From the cell containing the given text, extract its center point as (X, Y) coordinate. 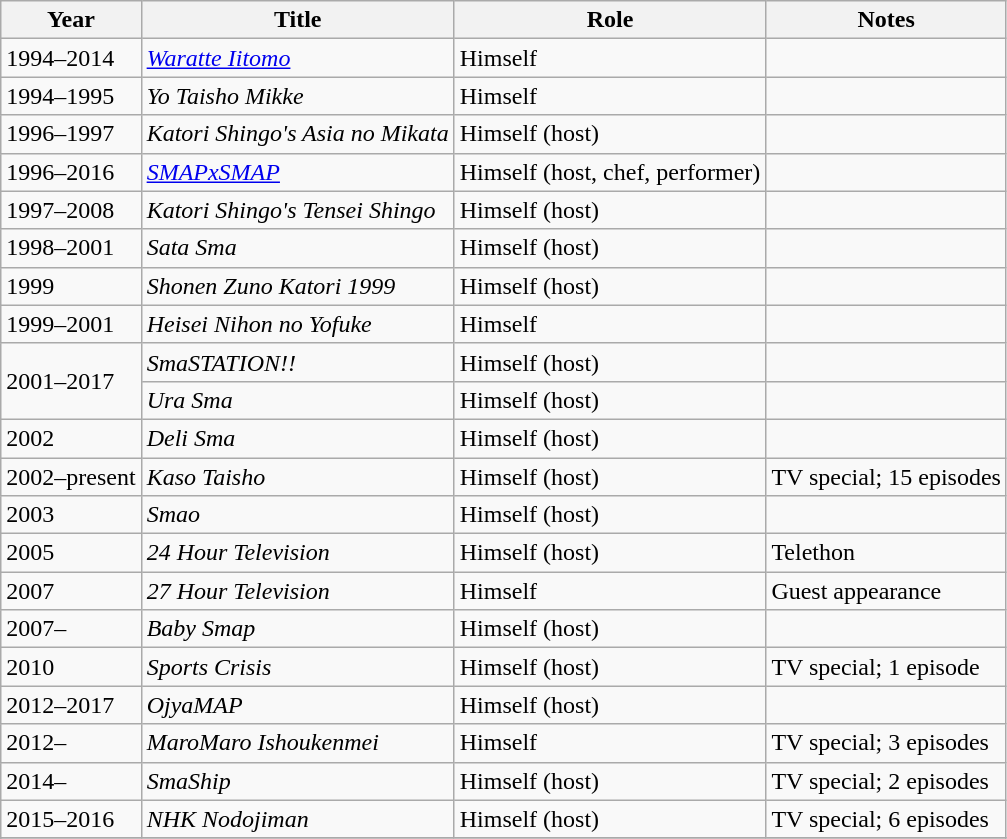
Heisei Nihon no Yofuke (298, 324)
Sports Crisis (298, 667)
Himself (host, chef, performer) (610, 172)
Ura Sma (298, 400)
2001–2017 (71, 381)
Sata Sma (298, 248)
1996–1997 (71, 134)
Yo Taisho Mikke (298, 96)
Role (610, 20)
27 Hour Television (298, 591)
MaroMaro Ishoukenmei (298, 743)
SmaShip (298, 781)
1994–1995 (71, 96)
1999 (71, 286)
Baby Smap (298, 629)
Shonen Zuno Katori 1999 (298, 286)
1997–2008 (71, 210)
2014– (71, 781)
2012– (71, 743)
1994–2014 (71, 58)
2010 (71, 667)
Waratte Iitomo (298, 58)
Smao (298, 515)
1998–2001 (71, 248)
SmaSTATION!! (298, 362)
2002–present (71, 477)
TV special; 1 episode (886, 667)
TV special; 2 episodes (886, 781)
Guest appearance (886, 591)
1996–2016 (71, 172)
TV special; 15 episodes (886, 477)
OjyaMAP (298, 705)
Telethon (886, 553)
Title (298, 20)
2007 (71, 591)
Katori Shingo's Asia no Mikata (298, 134)
Year (71, 20)
24 Hour Television (298, 553)
Katori Shingo's Tensei Shingo (298, 210)
Deli Sma (298, 438)
2002 (71, 438)
Notes (886, 20)
1999–2001 (71, 324)
Kaso Taisho (298, 477)
NHK Nodojiman (298, 819)
2015–2016 (71, 819)
TV special; 6 episodes (886, 819)
TV special; 3 episodes (886, 743)
2007– (71, 629)
2003 (71, 515)
2005 (71, 553)
2012–2017 (71, 705)
SMAPxSMAP (298, 172)
